Determine the [X, Y] coordinate at the center of the cell enclosing the given text.  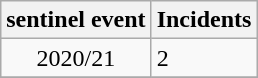
2020/21 [76, 58]
Incidents [204, 20]
sentinel event [76, 20]
2 [204, 58]
